Locate the cell with the specified text and output its (x, y) center coordinate. 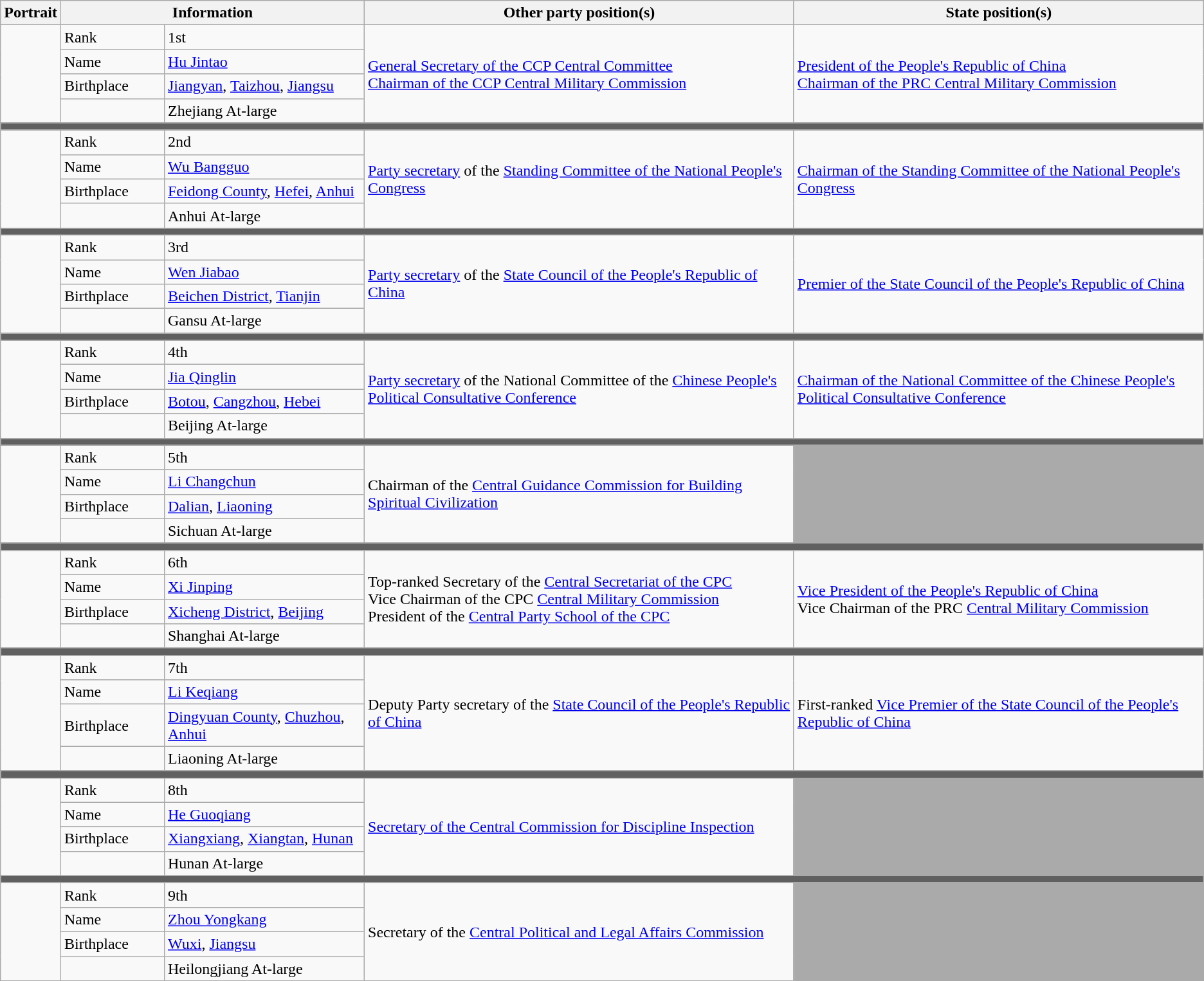
Zhou Yongkang (264, 919)
2nd (264, 142)
Botou, Cangzhou, Hebei (264, 401)
Feidong County, Hefei, Anhui (264, 191)
Party secretary of the Standing Committee of the National People's Congress (579, 179)
7th (264, 668)
Other party position(s) (579, 13)
Zhejiang At-large (264, 111)
Wu Bangguo (264, 167)
Hu Jintao (264, 62)
Xicheng District, Beijing (264, 612)
6th (264, 562)
Premier of the State Council of the People's Republic of China (998, 284)
Dingyuan County, Chuzhou, Anhui (264, 726)
Gansu At-large (264, 321)
Shanghai At-large (264, 636)
Anhui At-large (264, 215)
First-ranked Vice Premier of the State Council of the People's Republic of China (998, 713)
Deputy Party secretary of the State Council of the People's Republic of China (579, 713)
Jia Qinglin (264, 377)
1st (264, 37)
Vice President of the People's Republic of ChinaVice Chairman of the PRC Central Military Commission (998, 599)
Party secretary of the State Council of the People's Republic of China (579, 284)
General Secretary of the CCP Central CommitteeChairman of the CCP Central Military Commission (579, 74)
Beichen District, Tianjin (264, 297)
3rd (264, 247)
Wen Jiabao (264, 272)
Beijing At-large (264, 426)
He Guoqiang (264, 814)
Liaoning At-large (264, 758)
Jiangyan, Taizhou, Jiangsu (264, 86)
Xi Jinping (264, 587)
Portrait (31, 13)
Chairman of the National Committee of the Chinese People's Political Consultative Conference (998, 389)
Heilongjiang At-large (264, 968)
State position(s) (998, 13)
Li Changchun (264, 482)
Hunan At-large (264, 863)
Information (212, 13)
4th (264, 353)
9th (264, 895)
Secretary of the Central Political and Legal Affairs Commission (579, 931)
Wuxi, Jiangsu (264, 944)
Li Keqiang (264, 692)
Dalian, Liaoning (264, 506)
Xiangxiang, Xiangtan, Hunan (264, 839)
8th (264, 790)
Secretary of the Central Commission for Discipline Inspection (579, 827)
Party secretary of the National Committee of the Chinese People's Political Consultative Conference (579, 389)
President of the People's Republic of ChinaChairman of the PRC Central Military Commission (998, 74)
Chairman of the Central Guidance Commission for Building Spiritual Civilization (579, 494)
Chairman of the Standing Committee of the National People's Congress (998, 179)
Sichuan At-large (264, 531)
5th (264, 457)
